Capture the cell that displays the provided text and extract its [X, Y] central coordinate. 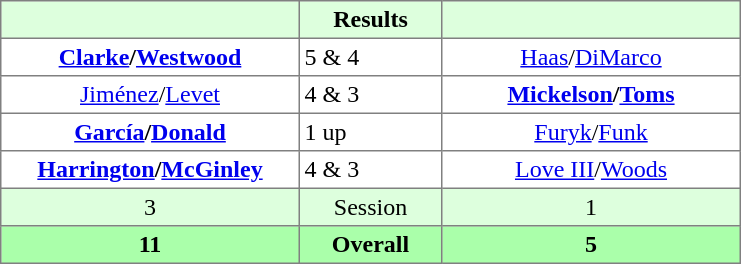
Love III/Woods [591, 170]
1 up [370, 132]
Furyk/Funk [591, 132]
Session [370, 207]
Haas/DiMarco [591, 57]
Overall [370, 245]
Clarke/Westwood [150, 57]
Mickelson/Toms [591, 95]
3 [150, 207]
García/Donald [150, 132]
5 [591, 245]
5 & 4 [370, 57]
Jiménez/Levet [150, 95]
11 [150, 245]
Results [370, 20]
1 [591, 207]
Harrington/McGinley [150, 170]
